From the cell containing the given text, extract its center point as [x, y] coordinate. 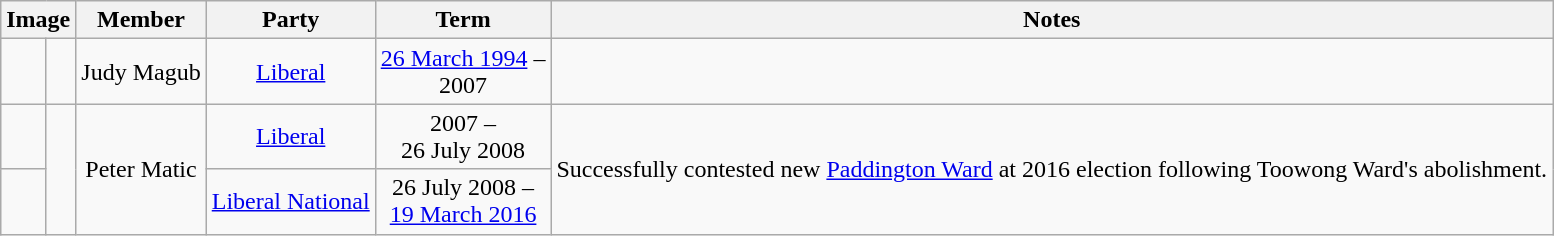
2007 – 26 July 2008 [463, 136]
26 March 1994 – 2007 [463, 72]
Judy Magub [141, 72]
Party [290, 20]
Member [141, 20]
Image [38, 20]
Successfully contested new Paddington Ward at 2016 election following Toowong Ward's abolishment. [1052, 169]
Liberal National [290, 202]
Peter Matic [141, 169]
26 July 2008 – 19 March 2016 [463, 202]
Notes [1052, 20]
Term [463, 20]
